Scan for the cell matching the given text and deliver its [x, y] coordinate at center. 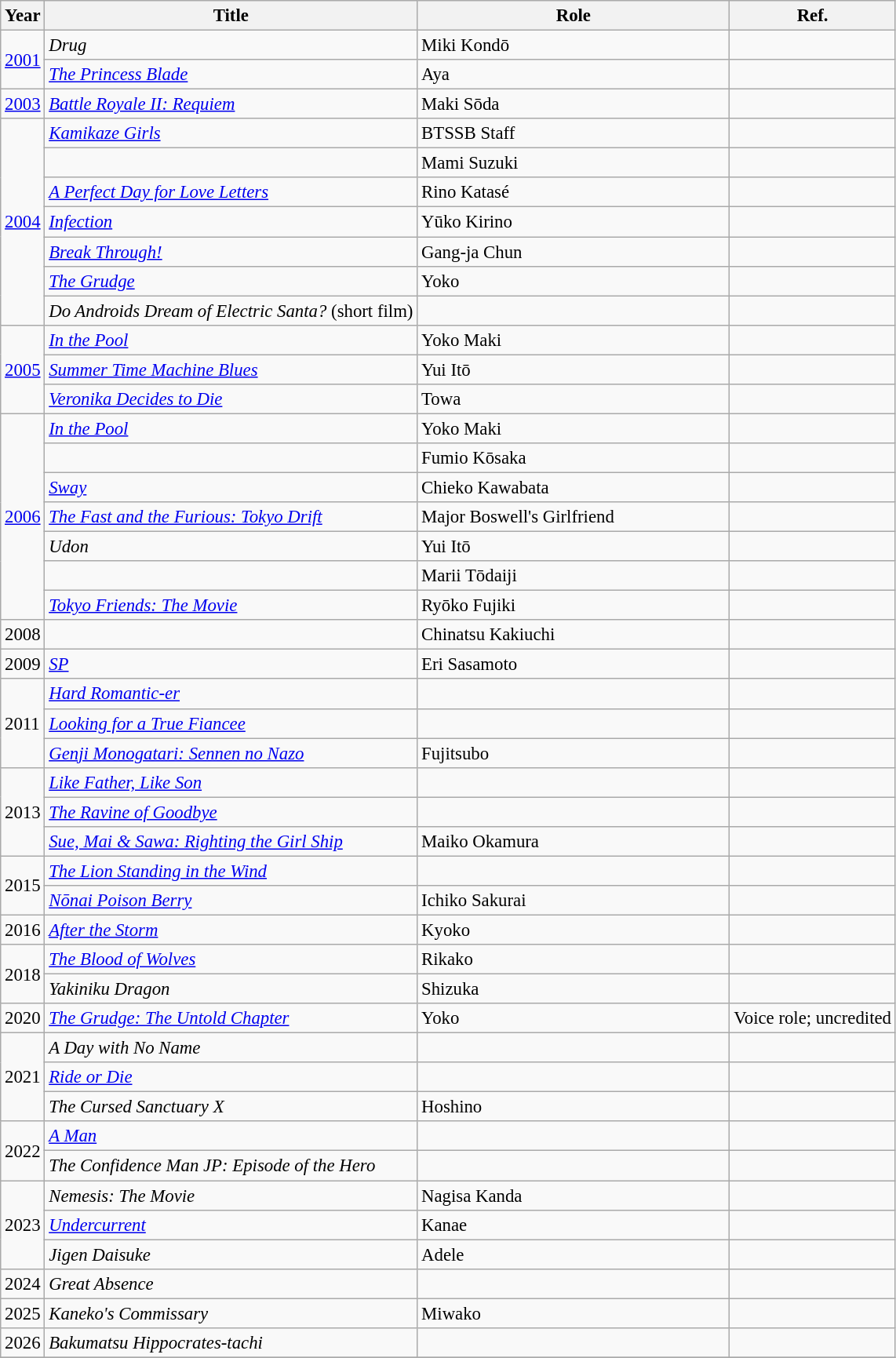
2003 [23, 104]
2024 [23, 1283]
2005 [23, 369]
Summer Time Machine Blues [231, 370]
Miwako [574, 1313]
Gang-ja Chun [574, 252]
Mami Suzuki [574, 163]
Nagisa Kanda [574, 1196]
BTSSB Staff [574, 133]
Sue, Mai & Sawa: Righting the Girl Ship [231, 842]
After the Storm [231, 930]
A Day with No Name [231, 1048]
2001 [23, 60]
Bakumatsu Hippocrates-tachi [231, 1343]
2015 [23, 885]
Tokyo Friends: The Movie [231, 606]
2018 [23, 974]
2016 [23, 930]
SP [231, 664]
The Grudge [231, 281]
The Grudge: The Untold Chapter [231, 1018]
Hoshino [574, 1107]
Rikako [574, 959]
2020 [23, 1018]
Miki Kondō [574, 46]
The Cursed Sanctuary X [231, 1107]
Ichiko Sakurai [574, 901]
2006 [23, 516]
Infection [231, 222]
Rino Katasé [574, 192]
Kamikaze Girls [231, 133]
Drug [231, 46]
2025 [23, 1313]
The Fast and the Furious: Tokyo Drift [231, 517]
Title [231, 16]
Chieko Kawabata [574, 487]
Eri Sasamoto [574, 664]
Maiko Okamura [574, 842]
2009 [23, 664]
Yakiniku Dragon [231, 989]
Year [23, 16]
Jigen Daisuke [231, 1254]
Voice role; uncredited [813, 1018]
Sway [231, 487]
Veronika Decides to Die [231, 399]
Like Father, Like Son [231, 782]
Break Through! [231, 252]
Ride or Die [231, 1077]
2011 [23, 723]
Undercurrent [231, 1225]
Fumio Kōsaka [574, 458]
Marii Tōdaiji [574, 576]
Role [574, 16]
2026 [23, 1343]
2022 [23, 1152]
The Lion Standing in the Wind [231, 871]
Aya [574, 75]
Nōnai Poison Berry [231, 901]
The Princess Blade [231, 75]
Nemesis: The Movie [231, 1196]
Chinatsu Kakiuchi [574, 635]
Do Androids Dream of Electric Santa? (short film) [231, 311]
Major Boswell's Girlfriend [574, 517]
The Confidence Man JP: Episode of the Hero [231, 1166]
Battle Royale II: Requiem [231, 104]
A Man [231, 1137]
Hard Romantic-er [231, 694]
Adele [574, 1254]
2023 [23, 1225]
Ryōko Fujiki [574, 606]
Shizuka [574, 989]
2008 [23, 635]
Ref. [813, 16]
2021 [23, 1078]
Great Absence [231, 1283]
Kaneko's Commissary [231, 1313]
Udon [231, 547]
Yūko Kirino [574, 222]
Towa [574, 399]
Kyoko [574, 930]
The Ravine of Goodbye [231, 812]
The Blood of Wolves [231, 959]
A Perfect Day for Love Letters [231, 192]
2013 [23, 811]
Kanae [574, 1225]
Fujitsubo [574, 753]
Genji Monogatari: Sennen no Nazo [231, 753]
2004 [23, 221]
Looking for a True Fiancee [231, 723]
Maki Sōda [574, 104]
